Locate the cell with the specified text and output its [x, y] center coordinate. 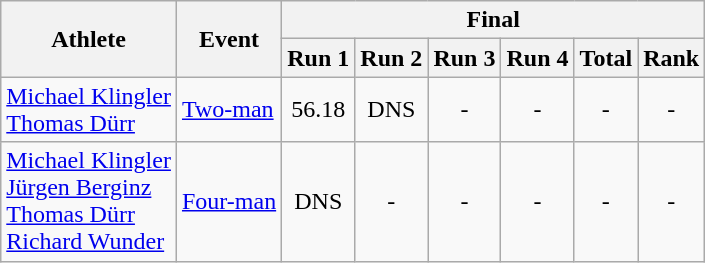
Run 2 [392, 58]
Michael KlinglerThomas Dürr [89, 110]
Run 1 [318, 58]
Event [228, 39]
Final [494, 20]
Rank [672, 58]
Two-man [228, 110]
Athlete [89, 39]
Four-man [228, 202]
56.18 [318, 110]
Run 4 [538, 58]
Total [606, 58]
Michael KlinglerJürgen BerginzThomas DürrRichard Wunder [89, 202]
Run 3 [464, 58]
